Scan for the cell matching the given text and deliver its [x, y] coordinate at center. 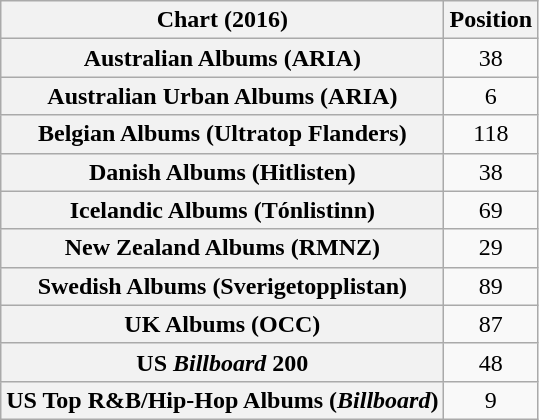
Chart (2016) [222, 20]
9 [491, 400]
New Zealand Albums (RMNZ) [222, 248]
Icelandic Albums (Tónlistinn) [222, 210]
89 [491, 286]
UK Albums (OCC) [222, 324]
Position [491, 20]
Danish Albums (Hitlisten) [222, 172]
Australian Albums (ARIA) [222, 58]
Swedish Albums (Sverigetopplistan) [222, 286]
48 [491, 362]
6 [491, 96]
29 [491, 248]
118 [491, 134]
87 [491, 324]
Belgian Albums (Ultratop Flanders) [222, 134]
Australian Urban Albums (ARIA) [222, 96]
69 [491, 210]
US Billboard 200 [222, 362]
US Top R&B/Hip-Hop Albums (Billboard) [222, 400]
